Locate the cell with the specified text and output its [X, Y] center coordinate. 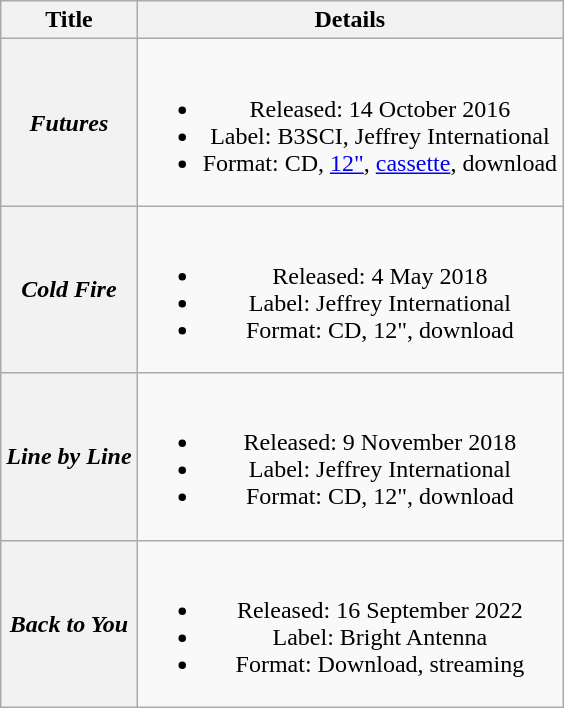
Released: 16 September 2022Label: Bright AntennaFormat: Download, streaming [350, 624]
Back to You [69, 624]
Released: 4 May 2018Label: Jeffrey InternationalFormat: CD, 12", download [350, 290]
Details [350, 20]
Futures [69, 122]
Title [69, 20]
Line by Line [69, 456]
Cold Fire [69, 290]
Released: 14 October 2016Label: B3SCI, Jeffrey InternationalFormat: CD, 12", cassette, download [350, 122]
Released: 9 November 2018Label: Jeffrey InternationalFormat: CD, 12", download [350, 456]
